Scan for the cell matching the given text and deliver its (x, y) coordinate at center. 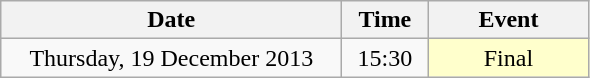
Date (172, 20)
Event (508, 20)
Thursday, 19 December 2013 (172, 58)
Time (385, 20)
Final (508, 58)
15:30 (385, 58)
